Identify which cell holds the provided text, then report its [X, Y] central coordinate. 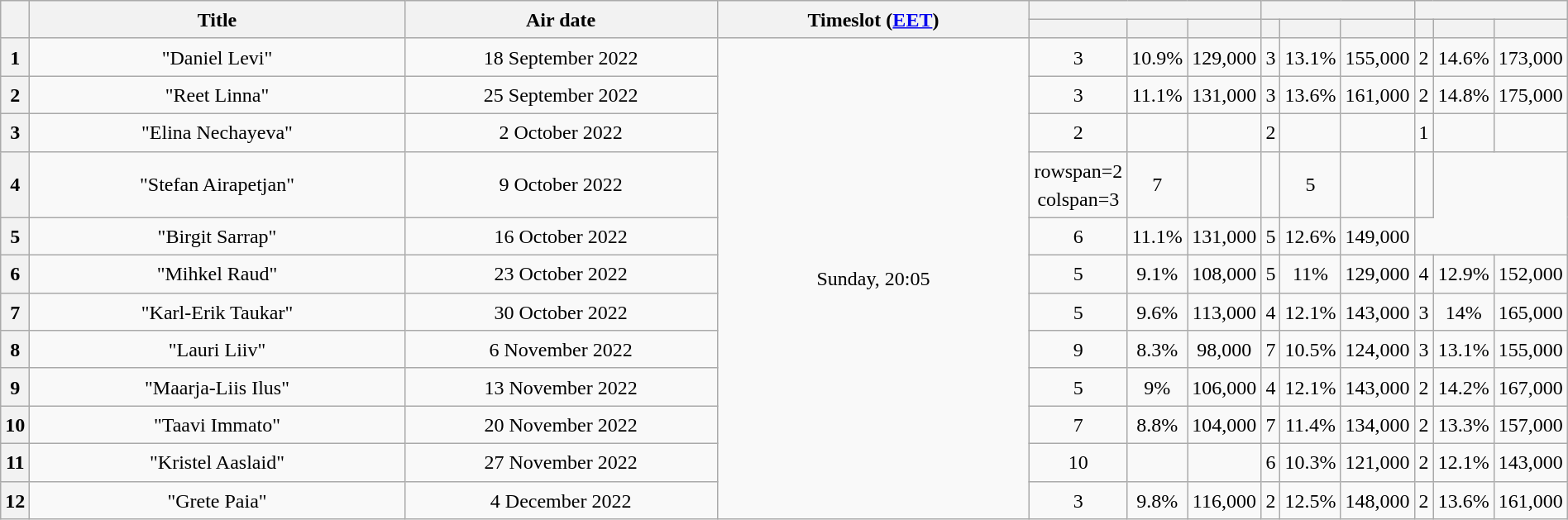
25 September 2022 [561, 95]
30 October 2022 [561, 312]
18 September 2022 [561, 57]
"Taavi Immato" [217, 425]
10.5% [1310, 350]
13 November 2022 [561, 387]
"Stefan Airapetjan" [217, 184]
116,000 [1224, 500]
"Kristel Aaslaid" [217, 462]
16 October 2022 [561, 236]
149,000 [1378, 236]
113,000 [1224, 312]
9.8% [1158, 500]
9% [1158, 387]
"Elina Nechayeva" [217, 132]
4 December 2022 [561, 500]
108,000 [1224, 274]
6 November 2022 [561, 350]
13.3% [1464, 425]
121,000 [1378, 462]
175,000 [1530, 95]
167,000 [1530, 387]
14% [1464, 312]
12 [15, 500]
2 October 2022 [561, 132]
"Lauri Liiv" [217, 350]
12.5% [1310, 500]
9 October 2022 [561, 184]
27 November 2022 [561, 462]
"Reet Linna" [217, 95]
173,000 [1530, 57]
"Grete Paia" [217, 500]
157,000 [1530, 425]
14.2% [1464, 387]
165,000 [1530, 312]
10.3% [1310, 462]
12.6% [1310, 236]
152,000 [1530, 274]
"Maarja-Liis Ilus" [217, 387]
11.4% [1310, 425]
"Karl-Erik Taukar" [217, 312]
14.8% [1464, 95]
23 October 2022 [561, 274]
9.6% [1158, 312]
134,000 [1378, 425]
8.3% [1158, 350]
12.9% [1464, 274]
Title [217, 20]
14.6% [1464, 57]
"Daniel Levi" [217, 57]
Timeslot (EET) [873, 20]
11% [1310, 274]
8 [15, 350]
8.8% [1158, 425]
Air date [561, 20]
"Birgit Sarrap" [217, 236]
20 November 2022 [561, 425]
rowspan=2 colspan=3 [1078, 184]
104,000 [1224, 425]
9.1% [1158, 274]
124,000 [1378, 350]
10.9% [1158, 57]
148,000 [1378, 500]
Sunday, 20:05 [873, 278]
106,000 [1224, 387]
11 [15, 462]
"Mihkel Raud" [217, 274]
98,000 [1224, 350]
